Return [X, Y] of the center of cell containing provided text 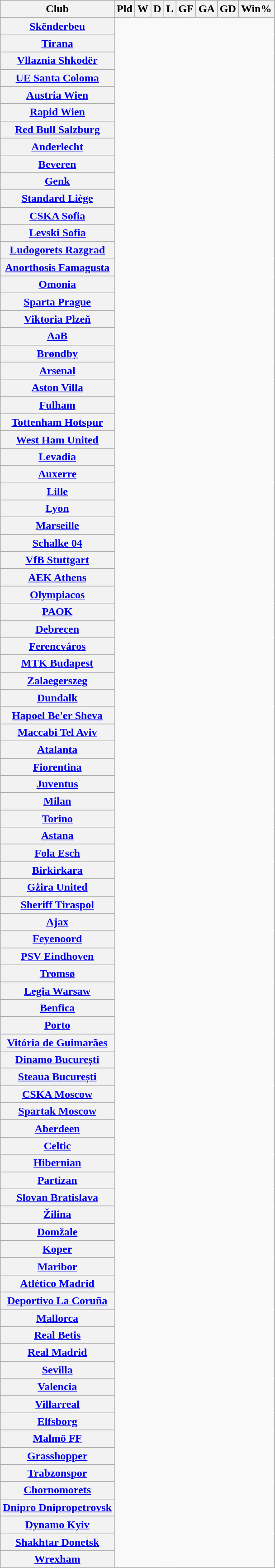
Ferencváros [57, 646]
Villarreal [57, 1404]
Lyon [57, 509]
Schalke 04 [57, 543]
PSV Eindhoven [57, 956]
GA [206, 9]
Žilina [57, 1215]
Maribor [57, 1266]
GD [228, 9]
Anorthosis Famagusta [57, 267]
Zalaegerszeg [57, 681]
Levadia [57, 457]
Dundalk [57, 698]
Lille [57, 491]
Rapid Wien [57, 112]
Partizan [57, 1180]
UE Santa Coloma [57, 78]
Valencia [57, 1387]
Trabzonspor [57, 1473]
Tromsø [57, 973]
Red Bull Salzburg [57, 129]
Olympiacos [57, 595]
Fiorentina [57, 767]
Real Betis [57, 1335]
Tottenham Hotspur [57, 422]
Aberdeen [57, 1129]
Anderlecht [57, 147]
Fulham [57, 405]
Beveren [57, 164]
Slovan Bratislava [57, 1197]
Club [57, 9]
Malmö FF [57, 1439]
Dynamo Kyiv [57, 1525]
Sparta Prague [57, 302]
Austria Wien [57, 95]
Vllaznia Shkodër [57, 61]
AaB [57, 336]
Levski Sofia [57, 233]
Hibernian [57, 1163]
Standard Liège [57, 198]
Torino [57, 819]
Mallorca [57, 1318]
Atalanta [57, 749]
W [143, 9]
Genk [57, 181]
Debrecen [57, 629]
Pld [125, 9]
Steaua București [57, 1077]
Marseille [57, 526]
D [157, 9]
Grasshopper [57, 1456]
MTK Budapest [57, 663]
Dinamo București [57, 1060]
Arsenal [57, 371]
Ludogorets Razgrad [57, 250]
Porto [57, 1025]
L [170, 9]
Elfsborg [57, 1421]
Fola Esch [57, 853]
Shakhtar Donetsk [57, 1542]
AEK Athens [57, 577]
West Ham United [57, 439]
Feyenoord [57, 939]
Dnipro Dnipropetrovsk [57, 1507]
Domžale [57, 1232]
Viktoria Plzeň [57, 319]
Spartak Moscow [57, 1111]
Omonia [57, 285]
Deportivo La Coruña [57, 1301]
Hapoel Be'er Sheva [57, 715]
Skënderbeu [57, 26]
Juventus [57, 784]
Gżira United [57, 887]
Vitória de Guimarães [57, 1042]
Milan [57, 801]
Aston Villa [57, 388]
PAOK [57, 612]
Tirana [57, 43]
Real Madrid [57, 1353]
VfB Stuttgart [57, 560]
Wrexham [57, 1559]
Sevilla [57, 1370]
Atlético Madrid [57, 1283]
Maccabi Tel Aviv [57, 732]
Legia Warsaw [57, 991]
Chornomorets [57, 1490]
GF [186, 9]
Auxerre [57, 474]
Brøndby [57, 353]
CSKA Moscow [57, 1094]
Win% [256, 9]
Koper [57, 1249]
Sheriff Tiraspol [57, 905]
Astana [57, 836]
Benfica [57, 1008]
Celtic [57, 1146]
Birkirkara [57, 870]
CSKA Sofia [57, 216]
Ajax [57, 922]
